Output the [x, y] coordinate of the center of the cell containing the given text.  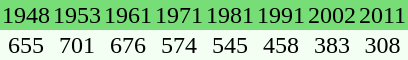
545 [230, 45]
1948 [26, 15]
383 [332, 45]
1981 [230, 15]
458 [280, 45]
676 [128, 45]
1991 [280, 15]
2011 [382, 15]
1953 [76, 15]
701 [76, 45]
1971 [178, 15]
308 [382, 45]
574 [178, 45]
1961 [128, 15]
655 [26, 45]
2002 [332, 15]
